Capture the cell that displays the provided text and extract its (X, Y) central coordinate. 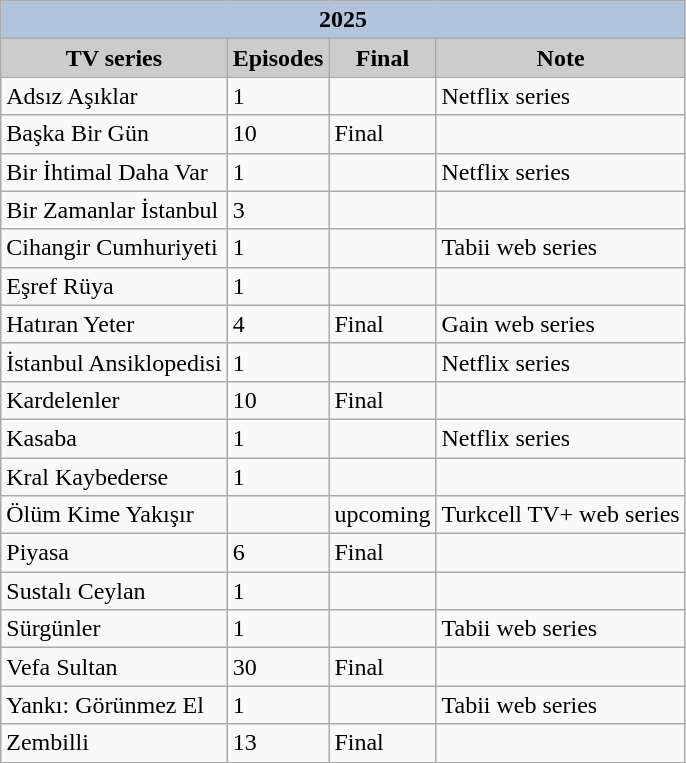
6 (278, 553)
Yankı: Görünmez El (114, 705)
Sürgünler (114, 629)
Kasaba (114, 438)
Kral Kaybederse (114, 477)
4 (278, 324)
Piyasa (114, 553)
Turkcell TV+ web series (560, 515)
Zembilli (114, 743)
Ölüm Kime Yakışır (114, 515)
TV series (114, 58)
30 (278, 667)
Bir Zamanlar İstanbul (114, 210)
Bir İhtimal Daha Var (114, 172)
Episodes (278, 58)
Başka Bir Gün (114, 134)
Note (560, 58)
Adsız Aşıklar (114, 96)
İstanbul Ansiklopedisi (114, 362)
13 (278, 743)
Gain web series (560, 324)
Eşref Rüya (114, 286)
3 (278, 210)
Sustalı Ceylan (114, 591)
upcoming (382, 515)
Kardelenler (114, 400)
Hatıran Yeter (114, 324)
Vefa Sultan (114, 667)
Cihangir Cumhuriyeti (114, 248)
2025 (343, 20)
